From the cell containing the given text, extract its center point as [X, Y] coordinate. 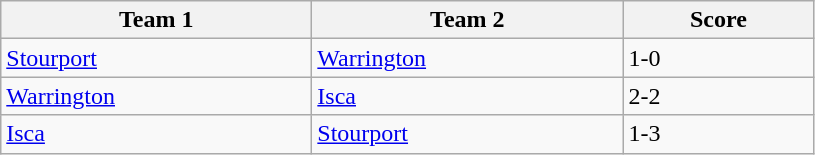
Team 2 [468, 20]
1-0 [718, 58]
1-3 [718, 134]
2-2 [718, 96]
Team 1 [156, 20]
Score [718, 20]
